Provide the [X, Y] coordinate of the cell's center where the given text is located.  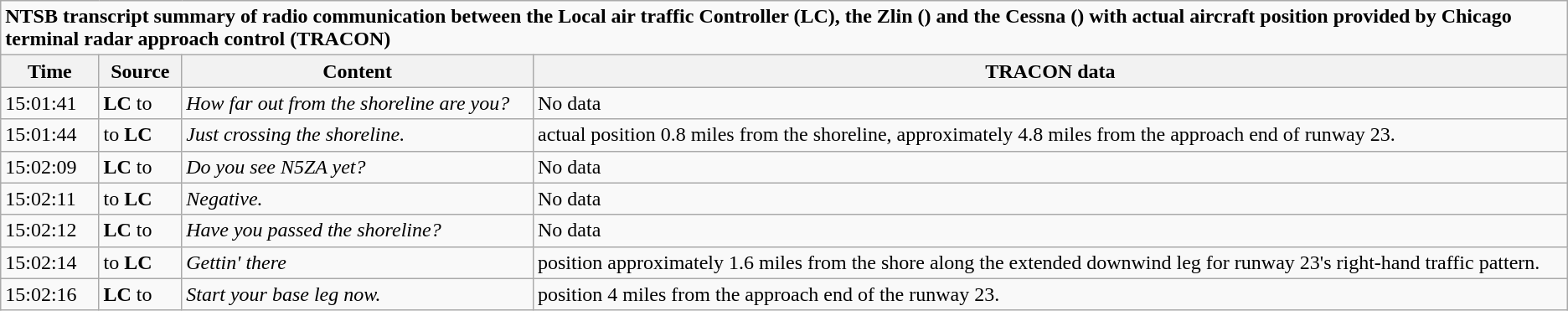
15:02:09 [50, 167]
15:02:14 [50, 262]
Gettin' there [358, 262]
Content [358, 71]
15:02:11 [50, 199]
position 4 miles from the approach end of the runway 23. [1050, 294]
Negative. [358, 199]
15:02:16 [50, 294]
Just crossing the shoreline. [358, 135]
TRACON data [1050, 71]
15:01:44 [50, 135]
15:02:12 [50, 231]
Start your base leg now. [358, 294]
Source [141, 71]
actual position 0.8 miles from the shoreline, approximately 4.8 miles from the approach end of runway 23. [1050, 135]
Have you passed the shoreline? [358, 231]
How far out from the shoreline are you? [358, 103]
position approximately 1.6 miles from the shore along the extended downwind leg for runway 23's right-hand traffic pattern. [1050, 262]
Time [50, 71]
Do you see N5ZA yet? [358, 167]
15:01:41 [50, 103]
